For the text-containing cell, return its midpoint in [X, Y] coordinate format. 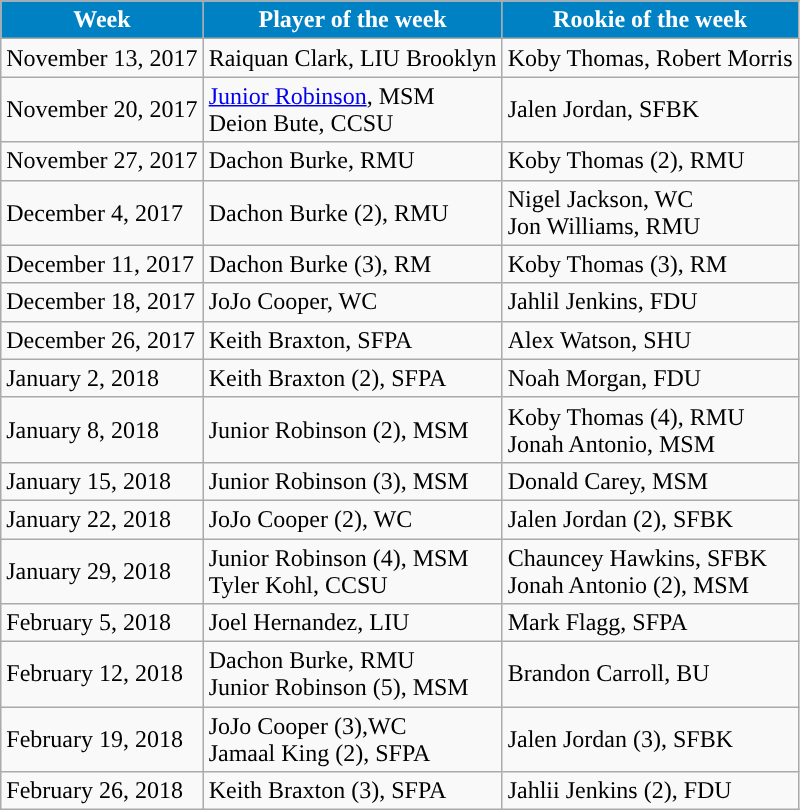
Brandon Carroll, BU [650, 674]
Jahlil Jenkins, FDU [650, 302]
Dachon Burke, RMU [352, 161]
December 18, 2017 [102, 302]
January 2, 2018 [102, 378]
Jalen Jordan (3), SFBK [650, 740]
December 11, 2017 [102, 264]
Jalen Jordan, SFBK [650, 110]
Keith Braxton (2), SFPA [352, 378]
Junior Robinson, MSMDeion Bute, CCSU [352, 110]
Raiquan Clark, LIU Brooklyn [352, 58]
January 8, 2018 [102, 430]
November 13, 2017 [102, 58]
JoJo Cooper, WC [352, 302]
Junior Robinson (2), MSM [352, 430]
February 12, 2018 [102, 674]
Junior Robinson (3), MSM [352, 481]
December 26, 2017 [102, 340]
Player of the week [352, 20]
Joel Hernandez, LIU [352, 623]
February 26, 2018 [102, 791]
February 19, 2018 [102, 740]
December 4, 2017 [102, 212]
Chauncey Hawkins, SFBKJonah Antonio (2), MSM [650, 570]
November 27, 2017 [102, 161]
Koby Thomas, Robert Morris [650, 58]
Junior Robinson (4), MSMTyler Kohl, CCSU [352, 570]
Jalen Jordan (2), SFBK [650, 519]
Koby Thomas (3), RM [650, 264]
Keith Braxton, SFPA [352, 340]
January 15, 2018 [102, 481]
Dachon Burke (2), RMU [352, 212]
January 22, 2018 [102, 519]
Dachon Burke, RMUJunior Robinson (5), MSM [352, 674]
Keith Braxton (3), SFPA [352, 791]
Nigel Jackson, WCJon Williams, RMU [650, 212]
Koby Thomas (4), RMUJonah Antonio, MSM [650, 430]
Jahlii Jenkins (2), FDU [650, 791]
JoJo Cooper (2), WC [352, 519]
Alex Watson, SHU [650, 340]
Week [102, 20]
Rookie of the week [650, 20]
Noah Morgan, FDU [650, 378]
Dachon Burke (3), RM [352, 264]
January 29, 2018 [102, 570]
Mark Flagg, SFPA [650, 623]
February 5, 2018 [102, 623]
Koby Thomas (2), RMU [650, 161]
JoJo Cooper (3),WCJamaal King (2), SFPA [352, 740]
November 20, 2017 [102, 110]
Donald Carey, MSM [650, 481]
